Locate the cell with the specified text and output its (X, Y) center coordinate. 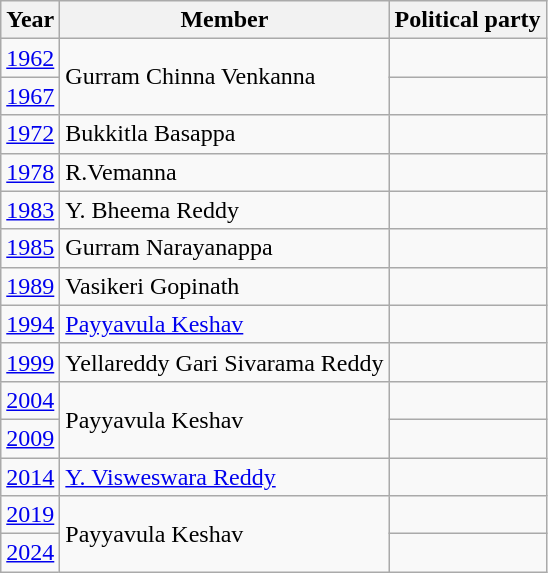
1989 (30, 286)
2019 (30, 515)
1994 (30, 324)
Political party (468, 20)
1985 (30, 248)
1983 (30, 210)
2009 (30, 438)
1967 (30, 96)
Y. Visweswara Reddy (224, 477)
1999 (30, 362)
R.Vemanna (224, 172)
Yellareddy Gari Sivarama Reddy (224, 362)
1972 (30, 134)
2004 (30, 400)
Gurram Narayanappa (224, 248)
1962 (30, 58)
Bukkitla Basappa (224, 134)
2014 (30, 477)
Vasikeri Gopinath (224, 286)
Year (30, 20)
1978 (30, 172)
Member (224, 20)
2024 (30, 553)
Gurram Chinna Venkanna (224, 77)
Y. Bheema Reddy (224, 210)
